Scan for the cell matching the given text and deliver its [x, y] coordinate at center. 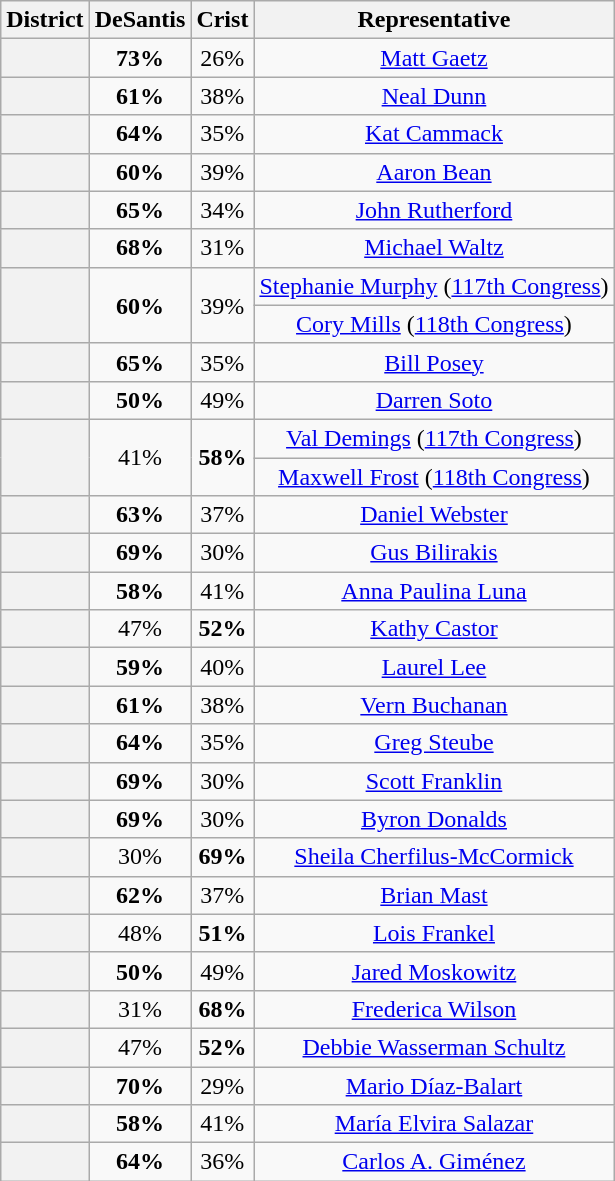
Representative [434, 20]
73% [140, 58]
Lois Frankel [434, 933]
Bill Posey [434, 362]
48% [140, 933]
70% [140, 1085]
Sheila Cherfilus-McCormick [434, 857]
María Elvira Salazar [434, 1124]
Matt Gaetz [434, 58]
Kathy Castor [434, 629]
26% [222, 58]
John Rutherford [434, 210]
Brian Mast [434, 895]
Scott Franklin [434, 781]
Mario Díaz-Balart [434, 1085]
Cory Mills (118th Congress) [434, 324]
Anna Paulina Luna [434, 591]
51% [222, 933]
Kat Cammack [434, 134]
Debbie Wasserman Schultz [434, 1047]
Jared Moskowitz [434, 971]
Neal Dunn [434, 96]
Greg Steube [434, 743]
Aaron Bean [434, 172]
Crist [222, 20]
Daniel Webster [434, 515]
29% [222, 1085]
Michael Waltz [434, 248]
Stephanie Murphy (117th Congress) [434, 286]
Frederica Wilson [434, 1009]
Darren Soto [434, 400]
Val Demings (117th Congress) [434, 438]
Byron Donalds [434, 819]
Gus Bilirakis [434, 553]
Maxwell Frost (118th Congress) [434, 477]
63% [140, 515]
34% [222, 210]
62% [140, 895]
59% [140, 667]
Laurel Lee [434, 667]
Carlos A. Giménez [434, 1162]
DeSantis [140, 20]
36% [222, 1162]
40% [222, 667]
District [45, 20]
Vern Buchanan [434, 705]
